Identify which cell holds the provided text, then report its (x, y) central coordinate. 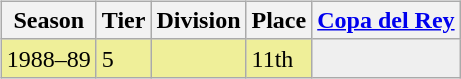
1988–89 (48, 58)
11th (279, 58)
Division (198, 20)
Copa del Rey (386, 20)
Season (48, 20)
Place (279, 20)
5 (124, 58)
Tier (124, 20)
